Search for the cell housing the specified text and yield its (x, y) center coordinate. 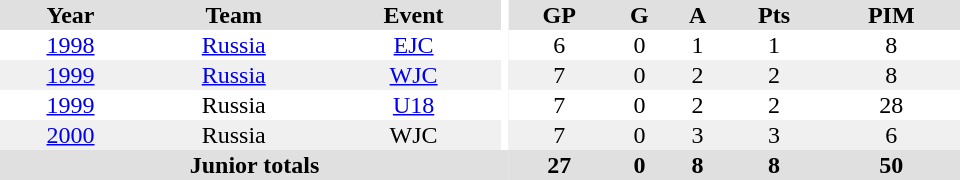
A (697, 15)
Pts (774, 15)
GP (559, 15)
EJC (413, 45)
1998 (70, 45)
2000 (70, 135)
U18 (413, 105)
27 (559, 165)
Junior totals (254, 165)
28 (892, 105)
PIM (892, 15)
G (639, 15)
50 (892, 165)
Team (234, 15)
Event (413, 15)
Year (70, 15)
